Determine the [X, Y] coordinate at the center of the cell enclosing the given text.  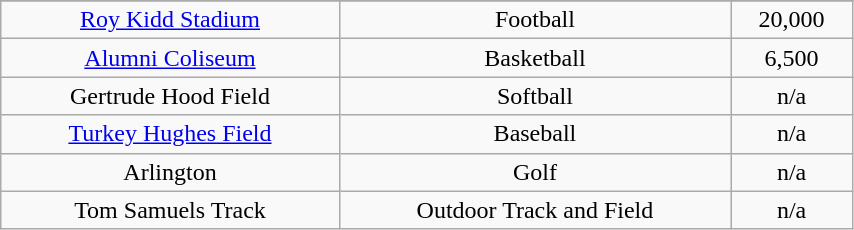
Outdoor Track and Field [534, 210]
Tom Samuels Track [170, 210]
Turkey Hughes Field [170, 134]
20,000 [792, 20]
Alumni Coliseum [170, 58]
Gertrude Hood Field [170, 96]
Softball [534, 96]
Baseball [534, 134]
Roy Kidd Stadium [170, 20]
Basketball [534, 58]
Football [534, 20]
6,500 [792, 58]
Golf [534, 172]
Arlington [170, 172]
